Return (x, y) of the center of cell containing provided text 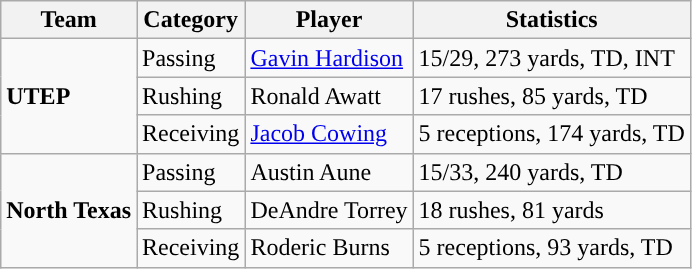
Jacob Cowing (329, 134)
Ronald Awatt (329, 96)
5 receptions, 174 yards, TD (552, 134)
15/29, 273 yards, TD, INT (552, 58)
17 rushes, 85 yards, TD (552, 96)
15/33, 240 yards, TD (552, 172)
Category (190, 20)
18 rushes, 81 yards (552, 210)
Team (69, 20)
UTEP (69, 96)
Gavin Hardison (329, 58)
Statistics (552, 20)
5 receptions, 93 yards, TD (552, 248)
Player (329, 20)
Roderic Burns (329, 248)
North Texas (69, 210)
DeAndre Torrey (329, 210)
Austin Aune (329, 172)
